Capture the cell that displays the provided text and extract its (X, Y) central coordinate. 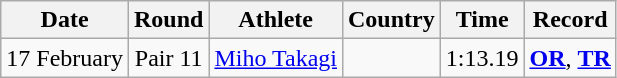
Date (65, 20)
Pair 11 (168, 58)
Country (391, 20)
17 February (65, 58)
Record (570, 20)
1:13.19 (482, 58)
Time (482, 20)
Miho Takagi (276, 58)
Round (168, 20)
Athlete (276, 20)
OR, TR (570, 58)
